Provide the (x, y) coordinate of the cell's center where the given text is located.  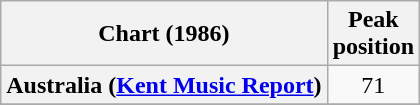
Chart (1986) (164, 34)
Peakposition (373, 34)
71 (373, 85)
Australia (Kent Music Report) (164, 85)
